Return (x, y) of the center of cell containing provided text 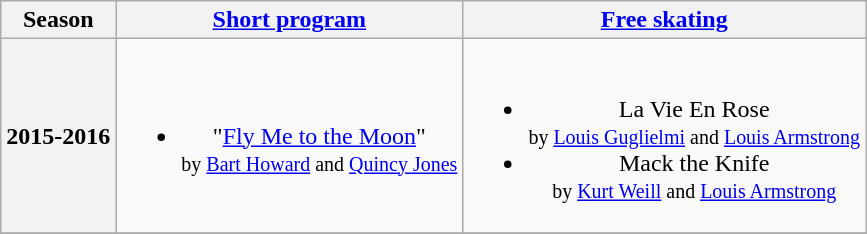
Free skating (664, 20)
Season (58, 20)
Short program (290, 20)
2015-2016 (58, 136)
La Vie En Rose by Louis Guglielmi and Louis ArmstrongMack the Knife by Kurt Weill and Louis Armstrong (664, 136)
"Fly Me to the Moon" by Bart Howard and Quincy Jones (290, 136)
